Scan for the cell matching the given text and deliver its [X, Y] coordinate at center. 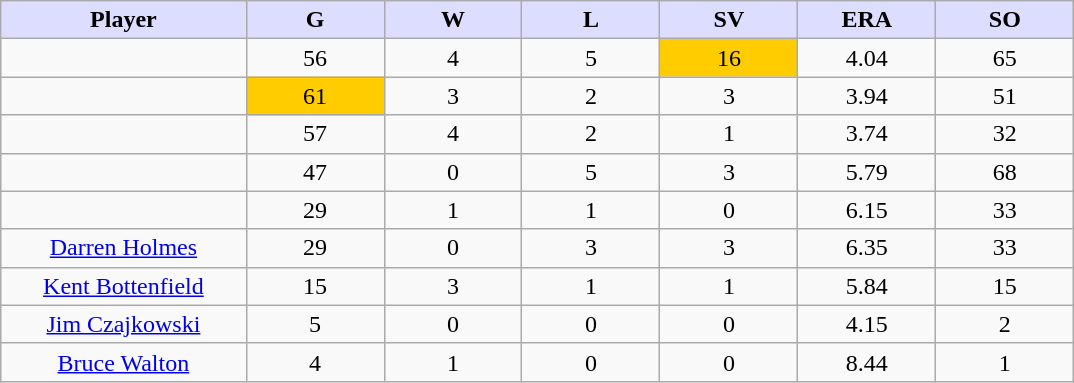
Darren Holmes [124, 248]
32 [1005, 134]
51 [1005, 96]
ERA [867, 20]
8.44 [867, 362]
3.74 [867, 134]
65 [1005, 58]
SV [729, 20]
Kent Bottenfield [124, 286]
L [591, 20]
Bruce Walton [124, 362]
4.04 [867, 58]
3.94 [867, 96]
16 [729, 58]
SO [1005, 20]
6.35 [867, 248]
5.79 [867, 172]
5.84 [867, 286]
G [315, 20]
Jim Czajkowski [124, 324]
68 [1005, 172]
56 [315, 58]
Player [124, 20]
6.15 [867, 210]
57 [315, 134]
47 [315, 172]
4.15 [867, 324]
W [453, 20]
61 [315, 96]
